Return (X, Y) of the center of cell containing provided text 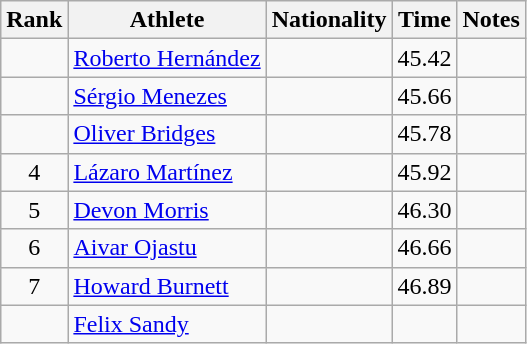
45.78 (424, 134)
46.89 (424, 286)
Devon Morris (167, 210)
Howard Burnett (167, 286)
Time (424, 20)
6 (34, 248)
Felix Sandy (167, 324)
4 (34, 172)
5 (34, 210)
7 (34, 286)
Sérgio Menezes (167, 96)
Rank (34, 20)
Aivar Ojastu (167, 248)
45.66 (424, 96)
Notes (491, 20)
45.92 (424, 172)
46.66 (424, 248)
Athlete (167, 20)
Roberto Hernández (167, 58)
Nationality (329, 20)
45.42 (424, 58)
Lázaro Martínez (167, 172)
46.30 (424, 210)
Oliver Bridges (167, 134)
